Determine the [x, y] coordinate at the center of the cell enclosing the given text.  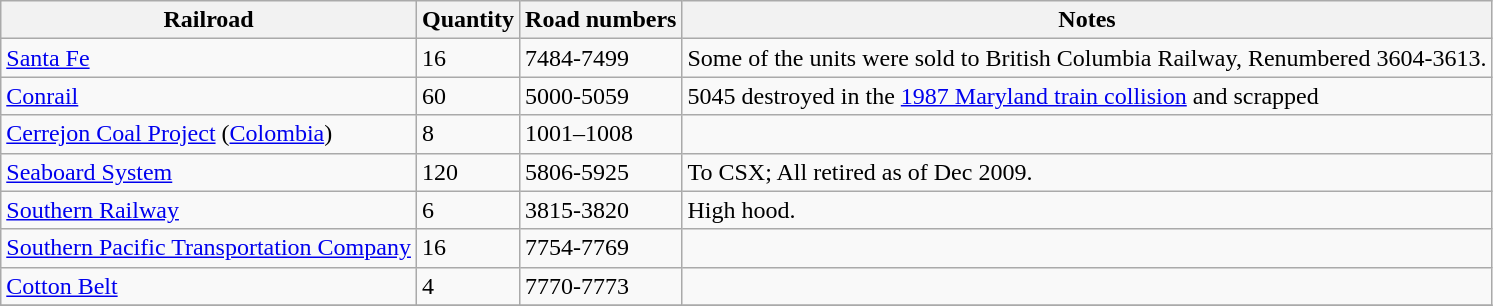
Railroad [209, 20]
7770-7773 [601, 286]
Notes [1087, 20]
Some of the units were sold to British Columbia Railway, Renumbered 3604-3613. [1087, 58]
Quantity [468, 20]
5045 destroyed in the 1987 Maryland train collision and scrapped [1087, 96]
5000-5059 [601, 96]
8 [468, 134]
3815-3820 [601, 210]
1001–1008 [601, 134]
Seaboard System [209, 172]
4 [468, 286]
6 [468, 210]
Conrail [209, 96]
Southern Pacific Transportation Company [209, 248]
5806-5925 [601, 172]
Southern Railway [209, 210]
7754-7769 [601, 248]
Road numbers [601, 20]
High hood. [1087, 210]
Cerrejon Coal Project (Colombia) [209, 134]
Cotton Belt [209, 286]
7484-7499 [601, 58]
To CSX; All retired as of Dec 2009. [1087, 172]
Santa Fe [209, 58]
120 [468, 172]
60 [468, 96]
